Identify which cell holds the provided text, then report its [x, y] central coordinate. 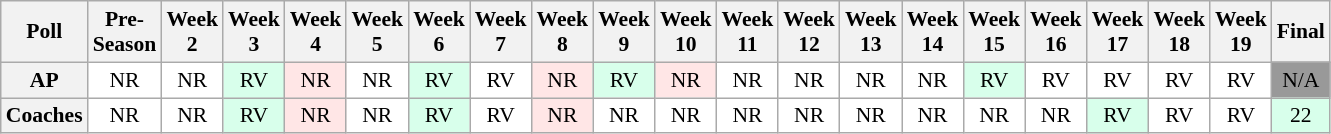
Week17 [1118, 32]
Week19 [1241, 32]
Week8 [562, 32]
Week4 [316, 32]
Week7 [501, 32]
Week11 [748, 32]
Coaches [44, 116]
Final [1301, 32]
Week12 [809, 32]
Week3 [254, 32]
AP [44, 80]
Week2 [192, 32]
Week15 [994, 32]
Week10 [686, 32]
Week9 [624, 32]
Week16 [1056, 32]
Week14 [933, 32]
Week6 [439, 32]
Pre-Season [125, 32]
Week18 [1179, 32]
Poll [44, 32]
Week5 [377, 32]
22 [1301, 116]
Week13 [871, 32]
N/A [1301, 80]
